Search for the cell housing the specified text and yield its (x, y) center coordinate. 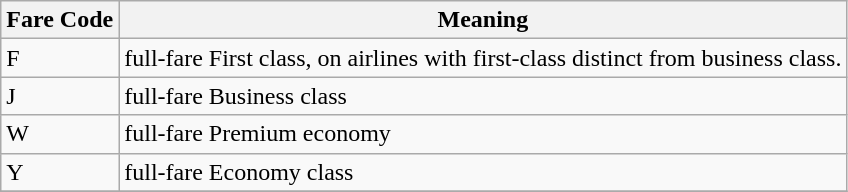
full-fare Economy class (483, 172)
F (60, 58)
J (60, 96)
Meaning (483, 20)
Fare Code (60, 20)
full-fare Business class (483, 96)
W (60, 134)
Y (60, 172)
full-fare First class, on airlines with first-class distinct from business class. (483, 58)
full-fare Premium economy (483, 134)
